Output the (X, Y) coordinate of the center of the cell containing the given text.  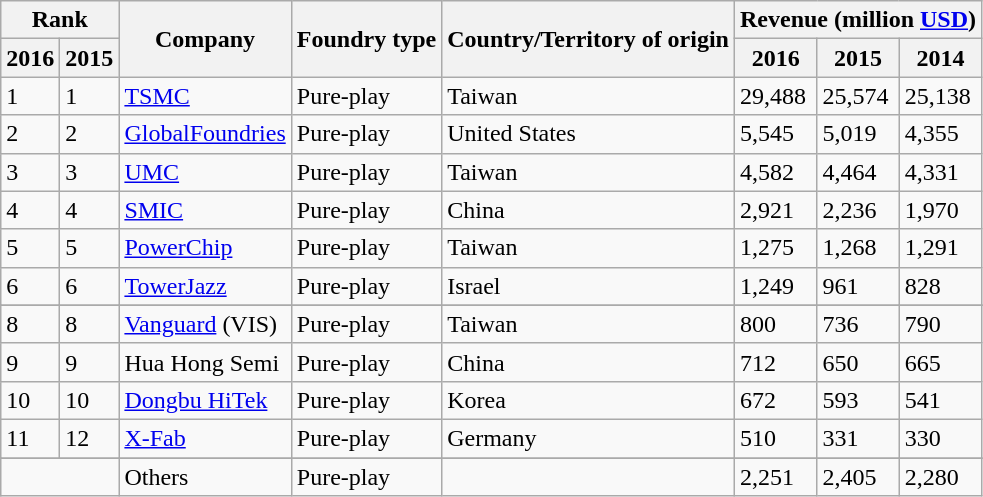
331 (858, 438)
12 (90, 438)
5,545 (775, 134)
736 (858, 324)
510 (775, 438)
Germany (588, 438)
4,355 (940, 134)
Rank (60, 20)
1,291 (940, 248)
790 (940, 324)
2,921 (775, 210)
Vanguard (VIS) (205, 324)
25,138 (940, 96)
2,251 (775, 477)
Country/Territory of origin (588, 39)
SMIC (205, 210)
828 (940, 286)
Israel (588, 286)
Dongbu HiTek (205, 400)
United States (588, 134)
4,464 (858, 172)
11 (30, 438)
Foundry type (366, 39)
TSMC (205, 96)
2,280 (940, 477)
665 (940, 362)
TowerJazz (205, 286)
Others (205, 477)
330 (940, 438)
961 (858, 286)
29,488 (775, 96)
PowerChip (205, 248)
1,970 (940, 210)
1,275 (775, 248)
Hua Hong Semi (205, 362)
2014 (940, 58)
5,019 (858, 134)
593 (858, 400)
1,249 (775, 286)
1,268 (858, 248)
2,236 (858, 210)
UMC (205, 172)
Revenue (million USD) (858, 20)
672 (775, 400)
X-Fab (205, 438)
2,405 (858, 477)
541 (940, 400)
4,331 (940, 172)
712 (775, 362)
4,582 (775, 172)
650 (858, 362)
25,574 (858, 96)
Company (205, 39)
Korea (588, 400)
GlobalFoundries (205, 134)
800 (775, 324)
